Find where the given text appears and provide that cell's center as [X, Y] coordinate. 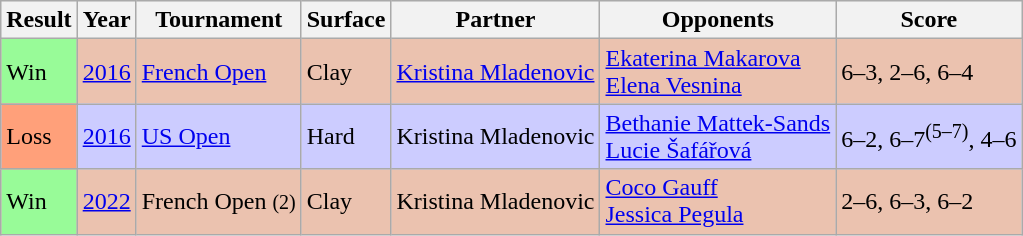
Opponents [718, 20]
Bethanie Mattek-Sands Lucie Šafářová [718, 136]
French Open (2) [218, 202]
French Open [218, 72]
Coco Gauff Jessica Pegula [718, 202]
6–3, 2–6, 6–4 [929, 72]
US Open [218, 136]
Tournament [218, 20]
2–6, 6–3, 6–2 [929, 202]
Loss [39, 136]
Hard [346, 136]
Surface [346, 20]
Ekaterina Makarova Elena Vesnina [718, 72]
Partner [496, 20]
Result [39, 20]
6–2, 6–7(5–7), 4–6 [929, 136]
Score [929, 20]
2022 [106, 202]
Year [106, 20]
